Detect which cell encompasses the target text, then output its (X, Y) center coordinate. 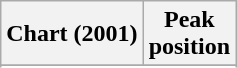
Chart (2001) (72, 34)
Peakposition (189, 34)
